Determine the [x, y] coordinate at the center of the cell enclosing the given text.  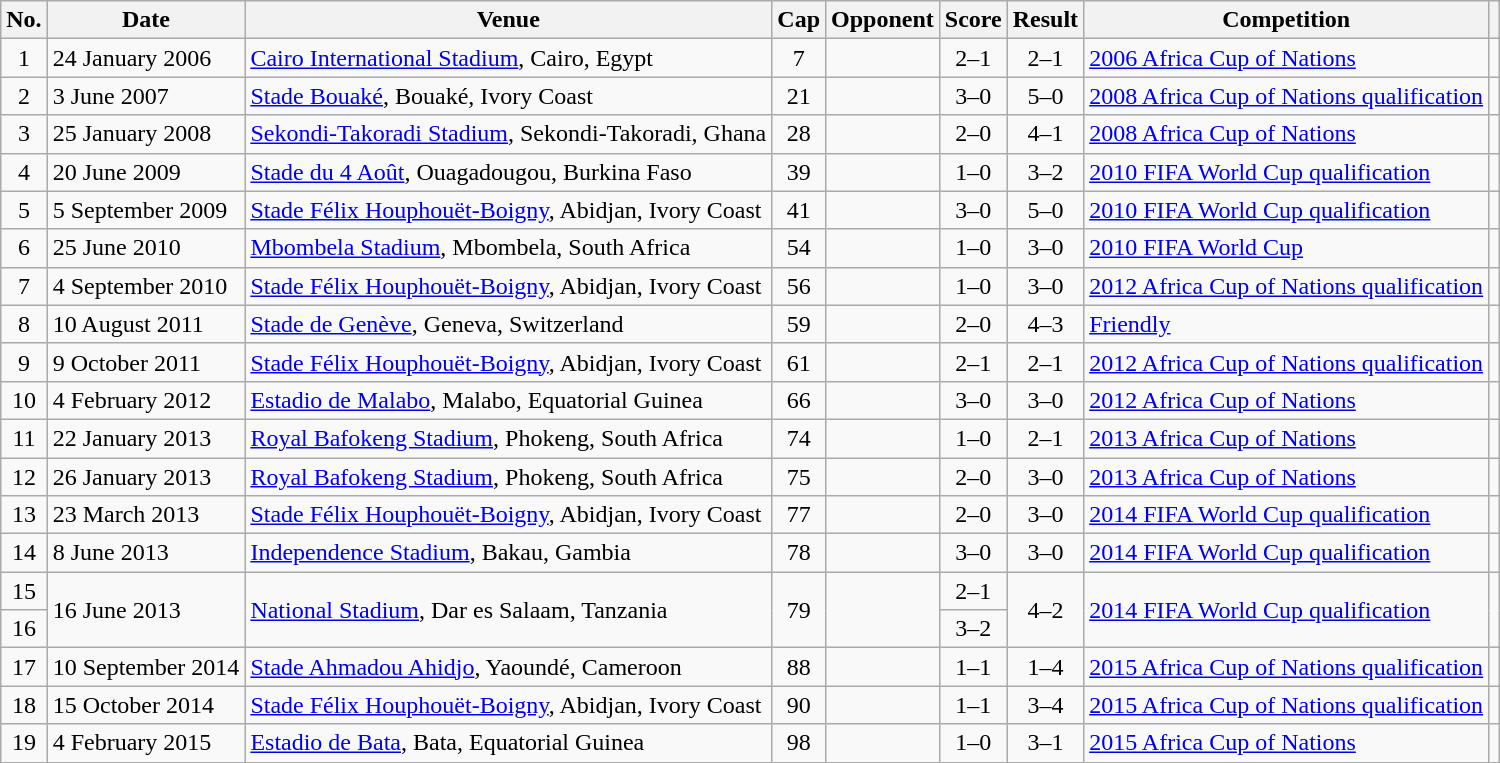
5 [24, 210]
88 [799, 667]
Date [146, 20]
61 [799, 362]
8 June 2013 [146, 553]
10 September 2014 [146, 667]
3 June 2007 [146, 96]
1 [24, 58]
Sekondi-Takoradi Stadium, Sekondi-Takoradi, Ghana [508, 134]
Stade Ahmadou Ahidjo, Yaoundé, Cameroon [508, 667]
16 June 2013 [146, 610]
77 [799, 515]
66 [799, 400]
4–2 [1045, 610]
2015 Africa Cup of Nations [1286, 743]
2 [24, 96]
2006 Africa Cup of Nations [1286, 58]
Score [973, 20]
75 [799, 477]
Stade Bouaké, Bouaké, Ivory Coast [508, 96]
6 [24, 248]
4 February 2015 [146, 743]
18 [24, 705]
5 September 2009 [146, 210]
4–1 [1045, 134]
3–1 [1045, 743]
Estadio de Malabo, Malabo, Equatorial Guinea [508, 400]
Opponent [883, 20]
25 June 2010 [146, 248]
24 January 2006 [146, 58]
15 [24, 591]
16 [24, 629]
Result [1045, 20]
2012 Africa Cup of Nations [1286, 400]
25 January 2008 [146, 134]
3–4 [1045, 705]
Friendly [1286, 324]
4 February 2012 [146, 400]
14 [24, 553]
Stade du 4 Août, Ouagadougou, Burkina Faso [508, 172]
10 [24, 400]
Independence Stadium, Bakau, Gambia [508, 553]
9 [24, 362]
54 [799, 248]
21 [799, 96]
Estadio de Bata, Bata, Equatorial Guinea [508, 743]
19 [24, 743]
90 [799, 705]
26 January 2013 [146, 477]
National Stadium, Dar es Salaam, Tanzania [508, 610]
98 [799, 743]
2010 FIFA World Cup [1286, 248]
2008 Africa Cup of Nations [1286, 134]
Cap [799, 20]
56 [799, 286]
8 [24, 324]
Venue [508, 20]
20 June 2009 [146, 172]
79 [799, 610]
Competition [1286, 20]
2008 Africa Cup of Nations qualification [1286, 96]
4–3 [1045, 324]
22 January 2013 [146, 438]
23 March 2013 [146, 515]
78 [799, 553]
12 [24, 477]
No. [24, 20]
4 [24, 172]
4 September 2010 [146, 286]
Stade de Genève, Geneva, Switzerland [508, 324]
11 [24, 438]
74 [799, 438]
13 [24, 515]
Mbombela Stadium, Mbombela, South Africa [508, 248]
10 August 2011 [146, 324]
1–4 [1045, 667]
39 [799, 172]
3 [24, 134]
28 [799, 134]
Cairo International Stadium, Cairo, Egypt [508, 58]
59 [799, 324]
41 [799, 210]
17 [24, 667]
15 October 2014 [146, 705]
9 October 2011 [146, 362]
